Output the [X, Y] coordinate of the center of the cell containing the given text.  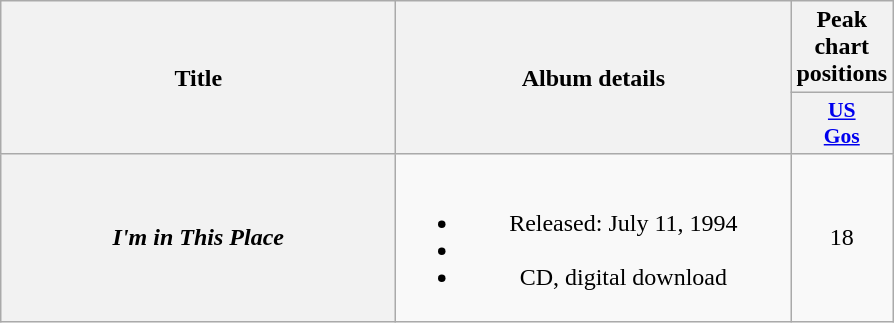
USGos [842, 124]
Peak chart positions [842, 47]
18 [842, 238]
I'm in This Place [198, 238]
Title [198, 78]
Album details [594, 78]
Released: July 11, 1994CD, digital download [594, 238]
